Search for the cell housing the specified text and yield its [X, Y] center coordinate. 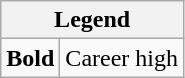
Legend [92, 20]
Career high [122, 58]
Bold [30, 58]
